Return (X, Y) of the center of cell containing provided text 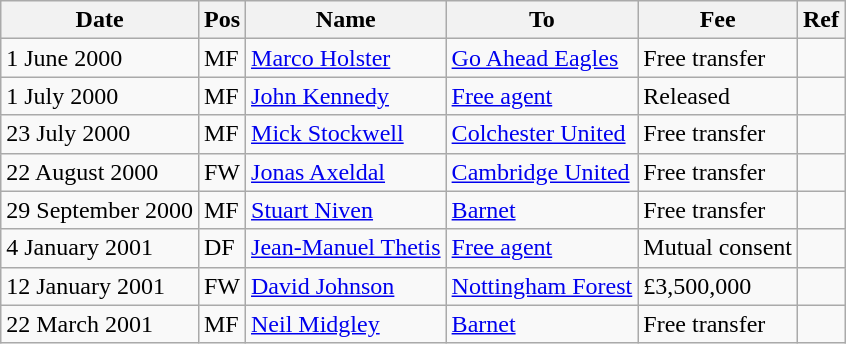
Name (346, 20)
29 September 2000 (100, 210)
John Kennedy (346, 96)
Date (100, 20)
Fee (718, 20)
Neil Midgley (346, 324)
1 July 2000 (100, 96)
Mick Stockwell (346, 134)
22 August 2000 (100, 172)
12 January 2001 (100, 286)
4 January 2001 (100, 248)
Colchester United (542, 134)
DF (222, 248)
23 July 2000 (100, 134)
To (542, 20)
1 June 2000 (100, 58)
Jean-Manuel Thetis (346, 248)
Stuart Niven (346, 210)
Nottingham Forest (542, 286)
Pos (222, 20)
Released (718, 96)
Mutual consent (718, 248)
Cambridge United (542, 172)
£3,500,000 (718, 286)
David Johnson (346, 286)
22 March 2001 (100, 324)
Marco Holster (346, 58)
Jonas Axeldal (346, 172)
Ref (822, 20)
Go Ahead Eagles (542, 58)
